Find where the given text appears and provide that cell's center as [X, Y] coordinate. 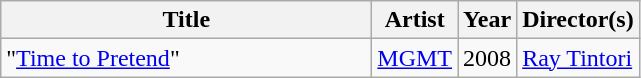
Artist [415, 20]
Ray Tintori [578, 58]
2008 [488, 58]
Title [186, 20]
Director(s) [578, 20]
"Time to Pretend" [186, 58]
Year [488, 20]
MGMT [415, 58]
